Search for the cell housing the specified text and yield its [x, y] center coordinate. 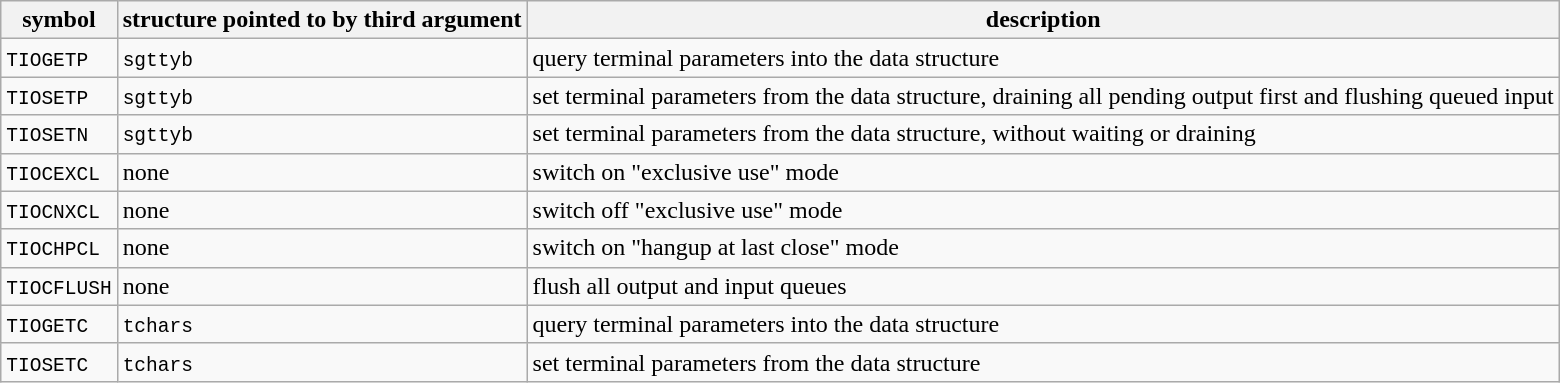
TIOCFLUSH [59, 286]
set terminal parameters from the data structure, without waiting or draining [1043, 134]
TIOCNXCL [59, 210]
TIOSETC [59, 362]
TIOGETP [59, 58]
TIOCEXCL [59, 172]
symbol [59, 20]
TIOGETC [59, 324]
structure pointed to by third argument [322, 20]
TIOCHPCL [59, 248]
switch on "hangup at last close" mode [1043, 248]
set terminal parameters from the data structure [1043, 362]
set terminal parameters from the data structure, draining all pending output first and flushing queued input [1043, 96]
description [1043, 20]
TIOSETN [59, 134]
switch off "exclusive use" mode [1043, 210]
flush all output and input queues [1043, 286]
TIOSETP [59, 96]
switch on "exclusive use" mode [1043, 172]
